Search for the cell housing the specified text and yield its (X, Y) center coordinate. 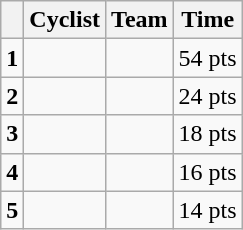
2 (12, 96)
14 pts (208, 210)
54 pts (208, 58)
Cyclist (65, 20)
24 pts (208, 96)
4 (12, 172)
3 (12, 134)
5 (12, 210)
16 pts (208, 172)
Team (140, 20)
Time (208, 20)
1 (12, 58)
18 pts (208, 134)
